Extract the [x, y] coordinate from the center of the cell holding the provided text.  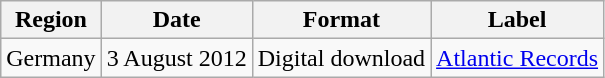
Format [341, 20]
Atlantic Records [518, 58]
Date [176, 20]
3 August 2012 [176, 58]
Label [518, 20]
Digital download [341, 58]
Germany [51, 58]
Region [51, 20]
